Find where the given text appears and provide that cell's center as [X, Y] coordinate. 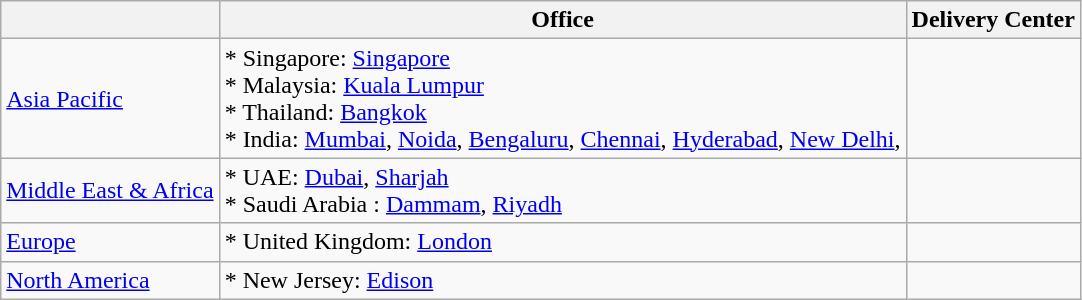
* New Jersey: Edison [562, 280]
Delivery Center [993, 20]
* United Kingdom: London [562, 242]
Middle East & Africa [110, 190]
* UAE: Dubai, Sharjah * Saudi Arabia : Dammam, Riyadh [562, 190]
Office [562, 20]
Asia Pacific [110, 98]
Europe [110, 242]
* Singapore: Singapore* Malaysia: Kuala Lumpur* Thailand: Bangkok* India: Mumbai, Noida, Bengaluru, Chennai, Hyderabad, New Delhi, [562, 98]
North America [110, 280]
